Provide the [X, Y] coordinate of the cell's center where the given text is located.  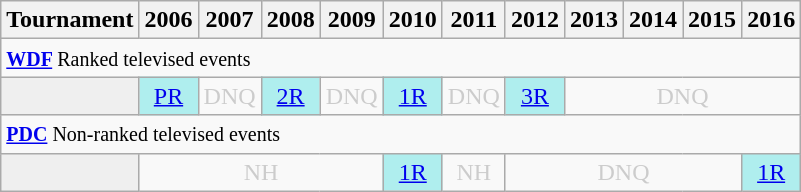
2R [290, 96]
2014 [652, 20]
2010 [412, 20]
2016 [772, 20]
2007 [230, 20]
WDF Ranked televised events [401, 58]
PR [168, 96]
2011 [474, 20]
2009 [352, 20]
PDC Non-ranked televised events [401, 134]
2015 [712, 20]
2008 [290, 20]
2006 [168, 20]
Tournament [70, 20]
3R [534, 96]
2013 [594, 20]
2012 [534, 20]
